Detect which cell encompasses the target text, then output its [x, y] center coordinate. 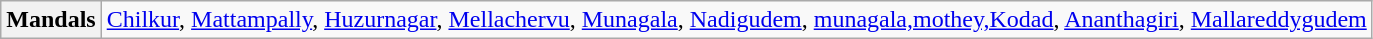
Chilkur, Mattampally, Huzurnagar, Mellachervu, Munagala, Nadigudem, munagala,mothey,Kodad, Ananthagiri, Mallareddygudem [736, 20]
Mandals [51, 20]
